Determine the (x, y) coordinate at the center of the cell enclosing the given text.  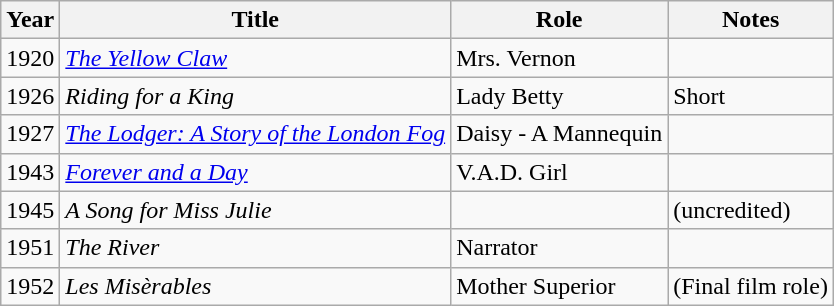
Forever and a Day (256, 172)
(Final film role) (751, 286)
Role (560, 20)
The Lodger: A Story of the London Fog (256, 134)
1920 (30, 58)
V.A.D. Girl (560, 172)
Mrs. Vernon (560, 58)
Narrator (560, 248)
Mother Superior (560, 286)
(uncredited) (751, 210)
The Yellow Claw (256, 58)
Lady Betty (560, 96)
1951 (30, 248)
1927 (30, 134)
Riding for a King (256, 96)
Year (30, 20)
1945 (30, 210)
A Song for Miss Julie (256, 210)
Daisy - A Mannequin (560, 134)
1943 (30, 172)
The River (256, 248)
Short (751, 96)
Les Misèrables (256, 286)
1952 (30, 286)
Title (256, 20)
Notes (751, 20)
1926 (30, 96)
